Pinpoint the cell where the given text exists, returning its [x, y] midpoint coordinate. 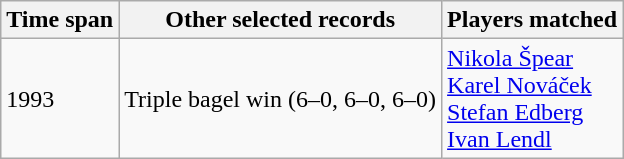
Time span [60, 20]
Other selected records [280, 20]
Triple bagel win (6–0, 6–0, 6–0) [280, 98]
1993 [60, 98]
Nikola ŠpearKarel NováčekStefan EdbergIvan Lendl [532, 98]
Players matched [532, 20]
